Identify which cell holds the provided text, then report its [X, Y] central coordinate. 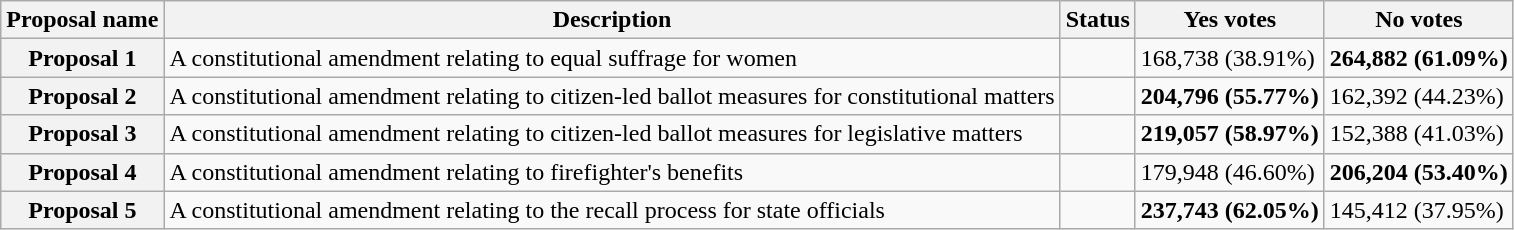
168,738 (38.91%) [1230, 58]
237,743 (62.05%) [1230, 210]
162,392 (44.23%) [1418, 96]
Proposal name [82, 20]
179,948 (46.60%) [1230, 172]
Proposal 5 [82, 210]
264,882 (61.09%) [1418, 58]
Proposal 3 [82, 134]
Yes votes [1230, 20]
A constitutional amendment relating to equal suffrage for women [612, 58]
Status [1098, 20]
Description [612, 20]
219,057 (58.97%) [1230, 134]
A constitutional amendment relating to citizen-led ballot measures for constitutional matters [612, 96]
A constitutional amendment relating to firefighter's benefits [612, 172]
145,412 (37.95%) [1418, 210]
204,796 (55.77%) [1230, 96]
A constitutional amendment relating to citizen-led ballot measures for legislative matters [612, 134]
No votes [1418, 20]
206,204 (53.40%) [1418, 172]
152,388 (41.03%) [1418, 134]
A constitutional amendment relating to the recall process for state officials [612, 210]
Proposal 4 [82, 172]
Proposal 2 [82, 96]
Proposal 1 [82, 58]
